From the cell containing the given text, extract its center point as [x, y] coordinate. 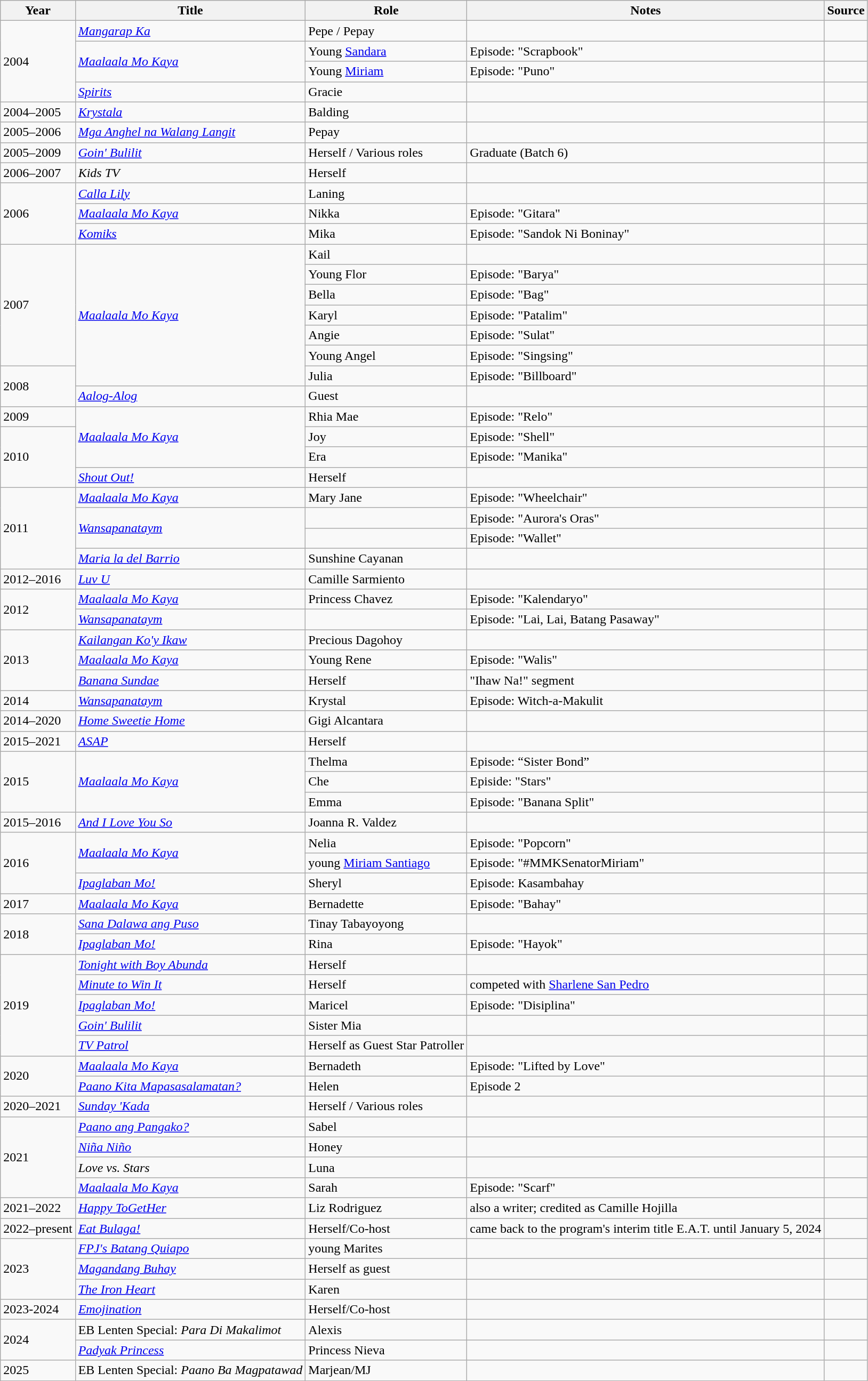
2025 [38, 1370]
Episode: "Popcorn" [646, 842]
Luna [386, 1167]
2009 [38, 416]
Magandang Buhay [190, 1269]
Episode: "Singsing" [646, 356]
Julia [386, 376]
Mangarap Ka [190, 31]
Shout Out! [190, 477]
Aalog-Alog [190, 396]
Rina [386, 944]
Episode: "Wheelchair" [646, 497]
Episode: "Gitara" [646, 213]
Sunday 'Kada [190, 1106]
Notes [646, 11]
Minute to Win It [190, 985]
Paano ang Pangako? [190, 1127]
Emojination [190, 1310]
Episode: Kasambahay [646, 883]
2024 [38, 1340]
Young Flor [386, 275]
Tinay Tabayoyong [386, 924]
Herself as Guest Star Patroller [386, 1046]
Episode: "Bahay" [646, 904]
young Marites [386, 1249]
2004 [38, 61]
2014–2020 [38, 721]
Episode: "Wallet" [646, 538]
Source [846, 11]
Maricel [386, 1005]
Maria la del Barrio [190, 558]
Mga Anghel na Walang Langit [190, 132]
Karyl [386, 315]
Episode: "Banana Split" [646, 802]
Episode: "Sandok Ni Boninay" [646, 234]
Honey [386, 1147]
Sunshine Cayanan [386, 558]
Episode: Witch-a-Makulit [646, 701]
Bernadeth [386, 1066]
2020–2021 [38, 1106]
Tonight with Boy Abunda [190, 965]
Guest [386, 396]
EB Lenten Special: Paano Ba Magpatawad [190, 1370]
Laning [386, 193]
Nelia [386, 842]
Episode: "Sulat" [646, 335]
Niña Niño [190, 1147]
2004–2005 [38, 112]
Role [386, 11]
Young Sandara [386, 51]
Princess Nieva [386, 1350]
Episode: "Barya" [646, 275]
2006 [38, 213]
Che [386, 782]
Kids TV [190, 173]
Episide: "Stars" [646, 782]
Episode: “Sister Bond” [646, 761]
Young Miriam [386, 71]
TV Patrol [190, 1046]
also a writer; credited as Camille Hojilla [646, 1208]
Princess Chavez [386, 599]
Kailangan Ko'y Ikaw [190, 640]
young Miriam Santiago [386, 863]
Joy [386, 437]
2015–2021 [38, 741]
Calla Lily [190, 193]
Bella [386, 295]
"Ihaw Na!" segment [646, 680]
2014 [38, 701]
Alexis [386, 1330]
2022–present [38, 1228]
Sana Dalawa ang Puso [190, 924]
Luv U [190, 579]
Sister Mia [386, 1025]
2005–2009 [38, 152]
Precious Dagohoy [386, 640]
Paano Kita Mapasasalamatan? [190, 1086]
Episode: "Disiplina" [646, 1005]
Eat Bulaga! [190, 1228]
Mika [386, 234]
2015–2016 [38, 822]
2011 [38, 528]
Padyak Princess [190, 1350]
Episode: "Hayok" [646, 944]
Krystal [386, 701]
Era [386, 457]
Episode: "Aurora's Oras" [646, 518]
Gigi Alcantara [386, 721]
Sabel [386, 1127]
2008 [38, 386]
Bernadette [386, 904]
Gracie [386, 92]
2010 [38, 457]
Sheryl [386, 883]
2015 [38, 782]
Episode: "Manika" [646, 457]
Spirits [190, 92]
FPJ's Batang Quiapo [190, 1249]
2012 [38, 609]
2021–2022 [38, 1208]
Episode: "Puno" [646, 71]
Episode: "Patalim" [646, 315]
Camille Sarmiento [386, 579]
Episode: "#MMKSenatorMiriam" [646, 863]
Joanna R. Valdez [386, 822]
Liz Rodriguez [386, 1208]
2019 [38, 1005]
The Iron Heart [190, 1289]
Episode: "Lifted by Love" [646, 1066]
Sarah [386, 1187]
Nikka [386, 213]
Komiks [190, 234]
Love vs. Stars [190, 1167]
2023-2024 [38, 1310]
Episode: "Billboard" [646, 376]
Episode: "Scarf" [646, 1187]
2013 [38, 660]
Episode: "Bag" [646, 295]
Balding [386, 112]
came back to the program's interim title E.A.T. until January 5, 2024 [646, 1228]
Title [190, 11]
Episode 2 [646, 1086]
Helen [386, 1086]
2016 [38, 863]
Emma [386, 802]
Kail [386, 254]
2023 [38, 1269]
ASAP [190, 741]
2006–2007 [38, 173]
2021 [38, 1157]
Episode: "Shell" [646, 437]
Angie [386, 335]
Young Rene [386, 660]
Banana Sundae [190, 680]
Herself as guest [386, 1269]
Home Sweetie Home [190, 721]
2005–2006 [38, 132]
Episode: "Scrapbook" [646, 51]
Episode: "Kalendaryo" [646, 599]
Krystala [190, 112]
Rhia Mae [386, 416]
Episode: "Relo" [646, 416]
Pepay [386, 132]
Year [38, 11]
2020 [38, 1076]
Thelma [386, 761]
Episode: "Walis" [646, 660]
Karen [386, 1289]
Happy ToGetHer [190, 1208]
2018 [38, 934]
Episode: "Lai, Lai, Batang Pasaway" [646, 620]
competed with Sharlene San Pedro [646, 985]
2017 [38, 904]
EB Lenten Special: Para Di Makalimot [190, 1330]
Marjean/MJ [386, 1370]
Young Angel [386, 356]
And I Love You So [190, 822]
Graduate (Batch 6) [646, 152]
Mary Jane [386, 497]
2007 [38, 305]
2012–2016 [38, 579]
Pepe / Pepay [386, 31]
